From the cell containing the given text, extract its center point as [X, Y] coordinate. 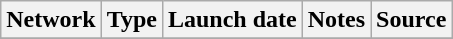
Network [51, 20]
Launch date [232, 20]
Notes [336, 20]
Source [412, 20]
Type [132, 20]
